From the cell containing the given text, extract its center point as (X, Y) coordinate. 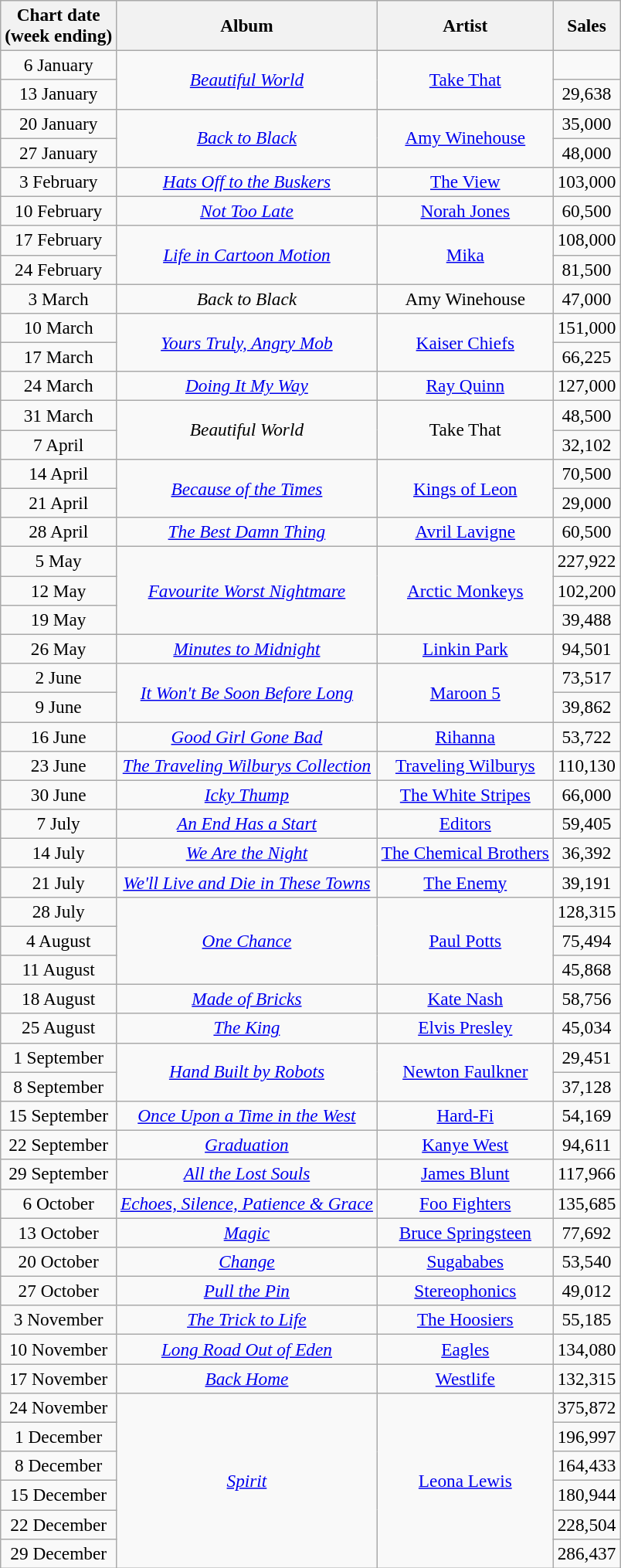
55,185 (586, 1320)
6 October (59, 1203)
66,225 (586, 357)
29,638 (586, 94)
21 July (59, 882)
28 April (59, 532)
134,080 (586, 1349)
29,451 (586, 1057)
35,000 (586, 124)
Mika (465, 255)
47,000 (586, 298)
27 October (59, 1291)
Good Girl Gone Bad (247, 736)
53,540 (586, 1261)
37,128 (586, 1086)
17 November (59, 1378)
3 November (59, 1320)
59,405 (586, 823)
Norah Jones (465, 211)
Leona Lewis (465, 1480)
29,000 (586, 503)
23 June (59, 765)
39,488 (586, 619)
Kaiser Chiefs (465, 342)
It Won't Be Soon Before Long (247, 692)
286,437 (586, 1553)
108,000 (586, 240)
17 March (59, 357)
Hand Built by Robots (247, 1072)
Doing It My Way (247, 386)
Once Upon a Time in the West (247, 1115)
117,966 (586, 1174)
15 December (59, 1495)
94,501 (586, 649)
The View (465, 182)
227,922 (586, 561)
Back Home (247, 1378)
164,433 (586, 1466)
Sugababes (465, 1261)
Yours Truly, Angry Mob (247, 342)
1 September (59, 1057)
Elvis Presley (465, 1028)
10 November (59, 1349)
1 December (59, 1437)
132,315 (586, 1378)
39,191 (586, 882)
27 January (59, 152)
3 February (59, 182)
19 May (59, 619)
Bruce Springsteen (465, 1232)
Because of the Times (247, 488)
66,000 (586, 795)
7 July (59, 823)
75,494 (586, 940)
Chart date(week ending) (59, 25)
Ray Quinn (465, 386)
20 October (59, 1261)
53,722 (586, 736)
54,169 (586, 1115)
73,517 (586, 677)
An End Has a Start (247, 823)
32,102 (586, 444)
Westlife (465, 1378)
11 August (59, 969)
30 June (59, 795)
8 September (59, 1086)
Icky Thump (247, 795)
128,315 (586, 911)
Minutes to Midnight (247, 649)
Traveling Wilburys (465, 765)
The Trick to Life (247, 1320)
48,500 (586, 415)
48,000 (586, 152)
24 February (59, 270)
Stereophonics (465, 1291)
17 February (59, 240)
36,392 (586, 853)
228,504 (586, 1524)
20 January (59, 124)
24 March (59, 386)
22 September (59, 1145)
Kings of Leon (465, 488)
Newton Faulkner (465, 1072)
21 April (59, 503)
103,000 (586, 182)
25 August (59, 1028)
26 May (59, 649)
8 December (59, 1466)
4 August (59, 940)
135,685 (586, 1203)
Long Road Out of Eden (247, 1349)
Hats Off to the Buskers (247, 182)
The White Stripes (465, 795)
15 September (59, 1115)
58,756 (586, 999)
Foo Fighters (465, 1203)
Hard-Fi (465, 1115)
151,000 (586, 328)
81,500 (586, 270)
5 May (59, 561)
14 July (59, 853)
14 April (59, 473)
Paul Potts (465, 941)
39,862 (586, 707)
10 March (59, 328)
77,692 (586, 1232)
Not Too Late (247, 211)
127,000 (586, 386)
180,944 (586, 1495)
Arctic Monkeys (465, 590)
Spirit (247, 1480)
16 June (59, 736)
The Chemical Brothers (465, 853)
13 October (59, 1232)
24 November (59, 1407)
6 January (59, 65)
18 August (59, 999)
22 December (59, 1524)
2 June (59, 677)
All the Lost Souls (247, 1174)
James Blunt (465, 1174)
Artist (465, 25)
13 January (59, 94)
Linkin Park (465, 649)
102,200 (586, 590)
45,868 (586, 969)
Life in Cartoon Motion (247, 255)
The Hoosiers (465, 1320)
12 May (59, 590)
We'll Live and Die in These Towns (247, 882)
375,872 (586, 1407)
10 February (59, 211)
Album (247, 25)
Pull the Pin (247, 1291)
Editors (465, 823)
We Are the Night (247, 853)
Echoes, Silence, Patience & Grace (247, 1203)
110,130 (586, 765)
29 September (59, 1174)
7 April (59, 444)
3 March (59, 298)
Favourite Worst Nightmare (247, 590)
Made of Bricks (247, 999)
9 June (59, 707)
The Best Damn Thing (247, 532)
Change (247, 1261)
49,012 (586, 1291)
70,500 (586, 473)
196,997 (586, 1437)
31 March (59, 415)
The Enemy (465, 882)
Kate Nash (465, 999)
45,034 (586, 1028)
Magic (247, 1232)
Maroon 5 (465, 692)
Rihanna (465, 736)
Sales (586, 25)
One Chance (247, 941)
The King (247, 1028)
The Traveling Wilburys Collection (247, 765)
29 December (59, 1553)
Graduation (247, 1145)
94,611 (586, 1145)
Kanye West (465, 1145)
Avril Lavigne (465, 532)
Eagles (465, 1349)
28 July (59, 911)
